Detect which cell encompasses the target text, then output its (x, y) center coordinate. 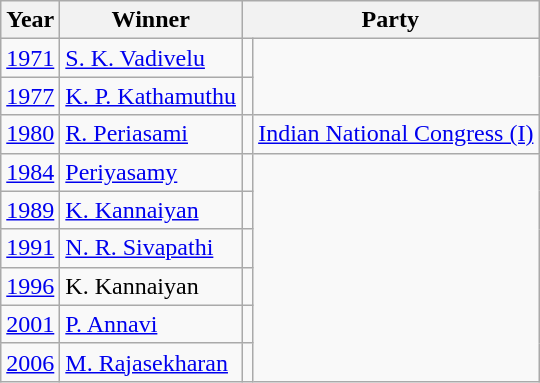
1984 (30, 172)
M. Rajasekharan (151, 362)
K. P. Kathamuthu (151, 96)
Periyasamy (151, 172)
P. Annavi (151, 324)
N. R. Sivapathi (151, 248)
S. K. Vadivelu (151, 58)
Indian National Congress (I) (396, 134)
Year (30, 20)
1996 (30, 286)
Winner (151, 20)
Party (390, 20)
1991 (30, 248)
2006 (30, 362)
1989 (30, 210)
1980 (30, 134)
1971 (30, 58)
2001 (30, 324)
R. Periasami (151, 134)
1977 (30, 96)
